From the cell containing the given text, extract its center point as [x, y] coordinate. 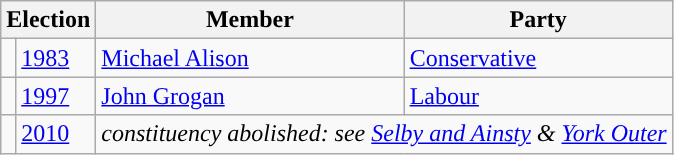
2010 [56, 134]
1997 [56, 96]
Election [48, 20]
constituency abolished: see Selby and Ainsty & York Outer [384, 134]
Labour [538, 96]
Michael Alison [250, 58]
John Grogan [250, 96]
Party [538, 20]
Conservative [538, 58]
Member [250, 20]
1983 [56, 58]
